Detect which cell encompasses the target text, then output its [X, Y] center coordinate. 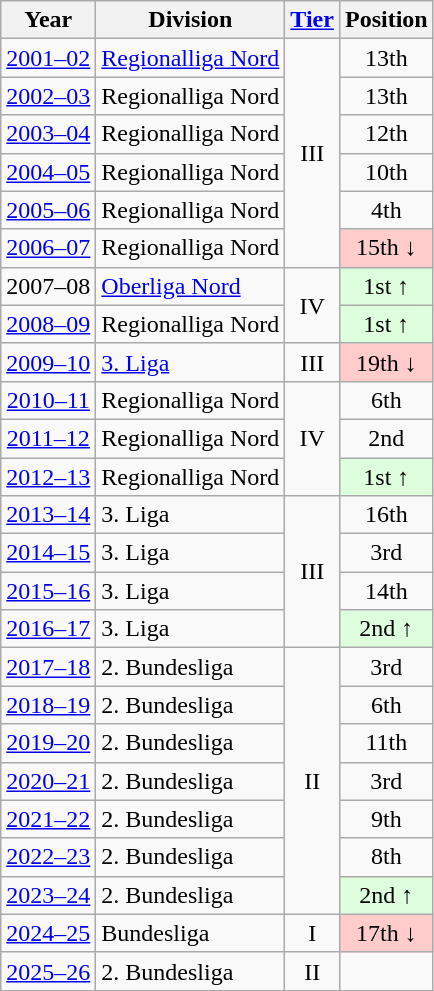
2017–18 [48, 667]
2014–15 [48, 553]
2021–22 [48, 819]
Year [48, 20]
15th ↓ [386, 248]
2019–20 [48, 743]
2011–12 [48, 438]
14th [386, 591]
I [312, 933]
8th [386, 857]
Oberliga Nord [190, 286]
2004–05 [48, 172]
2007–08 [48, 286]
2025–26 [48, 971]
2022–23 [48, 857]
Bundesliga [190, 933]
10th [386, 172]
Tier [312, 20]
2020–21 [48, 781]
17th ↓ [386, 933]
2024–25 [48, 933]
Division [190, 20]
2009–10 [48, 362]
19th ↓ [386, 362]
2012–13 [48, 477]
2008–09 [48, 324]
Position [386, 20]
2002–03 [48, 96]
2013–14 [48, 515]
16th [386, 515]
12th [386, 134]
4th [386, 210]
2nd [386, 438]
11th [386, 743]
2023–24 [48, 895]
2018–19 [48, 705]
2016–17 [48, 629]
9th [386, 819]
2010–11 [48, 400]
2003–04 [48, 134]
2006–07 [48, 248]
2001–02 [48, 58]
2015–16 [48, 591]
2005–06 [48, 210]
